Determine the (X, Y) coordinate at the center of the cell enclosing the given text.  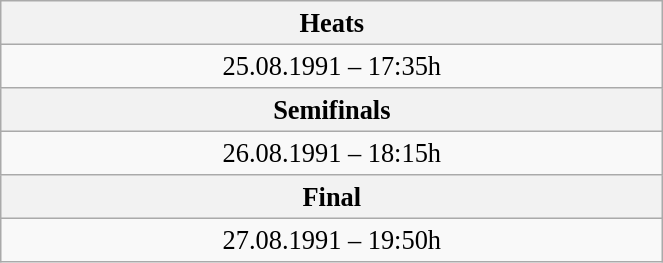
25.08.1991 – 17:35h (332, 66)
26.08.1991 – 18:15h (332, 153)
27.08.1991 – 19:50h (332, 240)
Final (332, 197)
Semifinals (332, 109)
Heats (332, 22)
